Determine the [X, Y] coordinate at the center of the cell enclosing the given text.  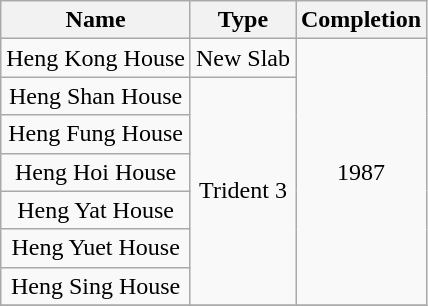
Name [96, 20]
Type [242, 20]
Heng Yuet House [96, 248]
Heng Kong House [96, 58]
1987 [362, 172]
New Slab [242, 58]
Trident 3 [242, 191]
Heng Shan House [96, 96]
Heng Hoi House [96, 172]
Heng Fung House [96, 134]
Completion [362, 20]
Heng Sing House [96, 286]
Heng Yat House [96, 210]
